Determine the [x, y] coordinate at the center of the cell enclosing the given text.  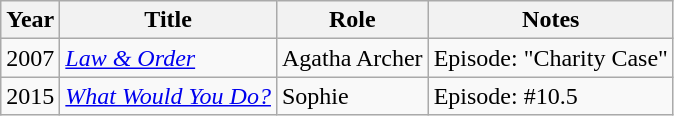
Sophie [352, 96]
What Would You Do? [168, 96]
Law & Order [168, 58]
2015 [30, 96]
Episode: #10.5 [550, 96]
2007 [30, 58]
Episode: "Charity Case" [550, 58]
Title [168, 20]
Year [30, 20]
Agatha Archer [352, 58]
Notes [550, 20]
Role [352, 20]
